For the text-containing cell, return its midpoint in [X, Y] coordinate format. 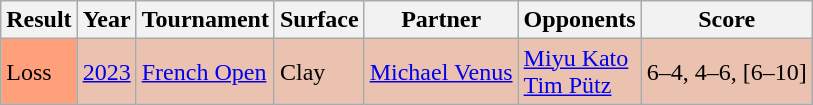
Result [39, 20]
French Open [205, 72]
Michael Venus [441, 72]
Year [106, 20]
2023 [106, 72]
Opponents [580, 20]
Loss [39, 72]
Miyu Kato Tim Pütz [580, 72]
Surface [319, 20]
Tournament [205, 20]
Score [726, 20]
6–4, 4–6, [6–10] [726, 72]
Clay [319, 72]
Partner [441, 20]
